Provide the (X, Y) coordinate of the cell's center where the given text is located.  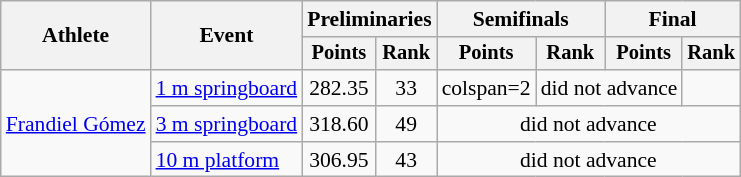
282.35 (339, 88)
Frandiel Gómez (76, 124)
33 (406, 88)
Athlete (76, 36)
49 (406, 124)
318.60 (339, 124)
3 m springboard (227, 124)
Final (672, 19)
1 m springboard (227, 88)
colspan=2 (486, 88)
Semifinals (521, 19)
Preliminaries (369, 19)
Event (227, 36)
